Return the (x, y) coordinate for the center point of the cell that contains the specified text.  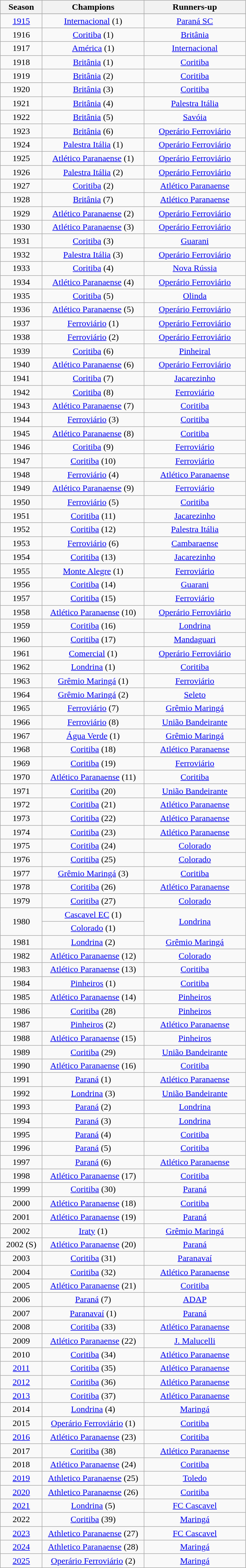
1962 (21, 667)
Pinheiral (195, 351)
1992 (21, 1093)
1918 (21, 62)
1938 (21, 337)
1966 (21, 722)
Internacional (1) (93, 21)
1984 (21, 983)
Atlético Paranaense (18) (93, 1203)
1943 (21, 406)
Pinheiros (2) (93, 1024)
Coritiba (26) (93, 887)
Coritiba (18) (93, 750)
Londrina (4) (93, 1409)
1979 (21, 901)
1936 (21, 310)
1991 (21, 1080)
1950 (21, 502)
1983 (21, 969)
Paraná (2) (93, 1107)
Toledo (195, 1478)
2020 (21, 1492)
Cambaraense (195, 543)
1947 (21, 461)
2016 (21, 1437)
Coritiba (4) (93, 268)
Atlético Paranaense (13) (93, 969)
1972 (21, 804)
Londrina (3) (93, 1093)
Paraná (3) (93, 1121)
Cascavel EC (1) (93, 915)
Coritiba (2) (93, 186)
Iraty (1) (93, 1231)
Atlético Paranaense (23) (93, 1437)
Coritiba (5) (93, 296)
Atlético Paranaense (24) (93, 1464)
1949 (21, 488)
1957 (21, 598)
Atlético Paranaense (21) (93, 1286)
1928 (21, 200)
Coritiba (33) (93, 1327)
1942 (21, 392)
Atlético Paranaense (6) (93, 364)
1929 (21, 213)
1915 (21, 21)
Ferroviário (3) (93, 420)
1917 (21, 48)
Britânia (4) (93, 103)
Britânia (1) (93, 62)
Londrina (1) (93, 667)
1993 (21, 1107)
Coritiba (7) (93, 378)
América (1) (93, 48)
Champions (93, 7)
Atlético Paranaense (15) (93, 1038)
Savóia (195, 117)
Olinda (195, 296)
2012 (21, 1382)
Atlético Paranaense (10) (93, 612)
2000 (21, 1203)
1977 (21, 873)
Atlético Paranaense (9) (93, 488)
1933 (21, 268)
1973 (21, 818)
1919 (21, 76)
Britânia (195, 35)
Atlético Paranaense (12) (93, 956)
Atlético Paranaense (22) (93, 1341)
Coritiba (14) (93, 584)
Britânia (5) (93, 117)
Coritiba (6) (93, 351)
Água Verde (1) (93, 736)
Nova Rússia (195, 268)
Grêmio Maringá (3) (93, 873)
Atlético Paranaense (20) (93, 1244)
1997 (21, 1162)
Coritiba (1) (93, 35)
Paraná (7) (93, 1300)
Paranavaí (195, 1258)
1940 (21, 364)
Atlético Paranaense (19) (93, 1217)
2015 (21, 1423)
Britânia (3) (93, 90)
Coritiba (28) (93, 1011)
Coritiba (22) (93, 818)
1952 (21, 530)
Athletico Paranaense (26) (93, 1492)
Atlético Paranaense (16) (93, 1066)
1927 (21, 186)
Coritiba (30) (93, 1189)
2022 (21, 1520)
1959 (21, 626)
1980 (21, 921)
1994 (21, 1121)
Ferroviário (6) (93, 543)
2018 (21, 1464)
1960 (21, 640)
Atlético Paranaense (3) (93, 227)
Ferroviário (5) (93, 502)
Coritiba (39) (93, 1520)
Coritiba (36) (93, 1382)
1996 (21, 1148)
1944 (21, 420)
1946 (21, 447)
Britânia (6) (93, 131)
1978 (21, 887)
1968 (21, 750)
2023 (21, 1533)
2024 (21, 1547)
2009 (21, 1341)
Ferroviário (1) (93, 323)
Paraná (5) (93, 1148)
2021 (21, 1506)
1956 (21, 584)
ADAP (195, 1300)
2007 (21, 1313)
Operário Ferroviário (2) (93, 1561)
1921 (21, 103)
1967 (21, 736)
Coritiba (32) (93, 1272)
Paraná (6) (93, 1162)
Coritiba (8) (93, 392)
1969 (21, 763)
2008 (21, 1327)
Runners-up (195, 7)
1939 (21, 351)
1926 (21, 172)
Season (21, 7)
1963 (21, 681)
1965 (21, 708)
Athletico Paranaense (25) (93, 1478)
Atlético Paranaense (1) (93, 158)
1955 (21, 571)
Coritiba (21) (93, 804)
Coritiba (13) (93, 557)
Atlético Paranaense (4) (93, 282)
1958 (21, 612)
1930 (21, 227)
Ferroviário (7) (93, 708)
1982 (21, 956)
1934 (21, 282)
2025 (21, 1561)
Coritiba (25) (93, 860)
2013 (21, 1396)
1981 (21, 942)
Palestra Itália (3) (93, 255)
Coritiba (29) (93, 1052)
1931 (21, 241)
2010 (21, 1355)
Paranavaí (1) (93, 1313)
Comercial (1) (93, 653)
Coritiba (23) (93, 832)
Atlético Paranaense (8) (93, 433)
Grêmio Maringá (1) (93, 681)
1987 (21, 1024)
1986 (21, 1011)
Internacional (195, 48)
2011 (21, 1368)
Londrina (5) (93, 1506)
1985 (21, 997)
Seleto (195, 695)
Coritiba (20) (93, 791)
1920 (21, 90)
Coritiba (35) (93, 1368)
Coritiba (11) (93, 516)
2001 (21, 1217)
Coritiba (15) (93, 598)
1990 (21, 1066)
Paraná (4) (93, 1135)
Britânia (7) (93, 200)
Colorado (1) (93, 928)
1988 (21, 1038)
1945 (21, 433)
1954 (21, 557)
1935 (21, 296)
Athletico Paranaense (28) (93, 1547)
Coritiba (34) (93, 1355)
Palestra Itália (2) (93, 172)
Coritiba (19) (93, 763)
Monte Alegre (1) (93, 571)
Operário Ferroviário (1) (93, 1423)
Mandaguari (195, 640)
Ferroviário (2) (93, 337)
1999 (21, 1189)
Coritiba (27) (93, 901)
Athletico Paranaense (27) (93, 1533)
Coritiba (37) (93, 1396)
Paraná SC (195, 21)
Coritiba (3) (93, 241)
2003 (21, 1258)
Ferroviário (4) (93, 475)
Coritiba (31) (93, 1258)
Coritiba (38) (93, 1451)
Atlético Paranaense (7) (93, 406)
Coritiba (24) (93, 846)
Grêmio Maringá (2) (93, 695)
Atlético Paranaense (11) (93, 777)
1989 (21, 1052)
Coritiba (12) (93, 530)
1937 (21, 323)
1932 (21, 255)
Pinheiros (1) (93, 983)
1941 (21, 378)
Coritiba (10) (93, 461)
1974 (21, 832)
1925 (21, 158)
Coritiba (9) (93, 447)
1923 (21, 131)
2017 (21, 1451)
1998 (21, 1176)
Atlético Paranaense (17) (93, 1176)
2004 (21, 1272)
1976 (21, 860)
1971 (21, 791)
1922 (21, 117)
Palestra Itália (1) (93, 144)
1916 (21, 35)
1948 (21, 475)
Atlético Paranaense (14) (93, 997)
Ferroviário (8) (93, 722)
1970 (21, 777)
J. Malucelli (195, 1341)
2005 (21, 1286)
1961 (21, 653)
2002 (21, 1231)
1924 (21, 144)
1964 (21, 695)
Atlético Paranaense (5) (93, 310)
1995 (21, 1135)
1951 (21, 516)
Coritiba (16) (93, 626)
1953 (21, 543)
Coritiba (17) (93, 640)
2006 (21, 1300)
Paraná (1) (93, 1080)
2002 (S) (21, 1244)
Britânia (2) (93, 76)
2014 (21, 1409)
Atlético Paranaense (2) (93, 213)
2019 (21, 1478)
Londrina (2) (93, 942)
1975 (21, 846)
